Return the (x, y) coordinate for the center point of the cell that contains the specified text.  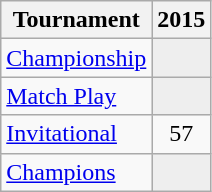
57 (182, 134)
Invitational (76, 134)
Champions (76, 172)
Match Play (76, 96)
Tournament (76, 20)
Championship (76, 58)
2015 (182, 20)
